Extract the [X, Y] coordinate from the center of the cell holding the provided text.  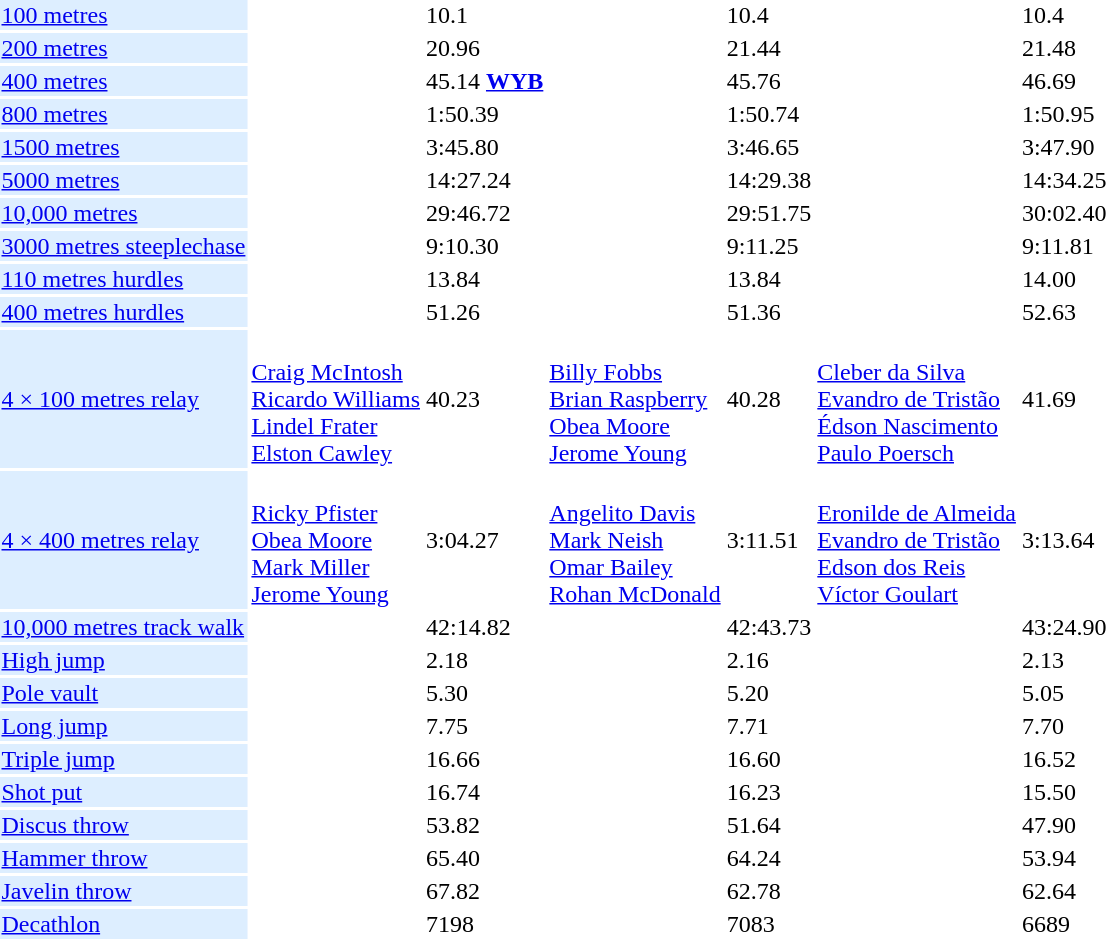
65.40 [484, 858]
Pole vault [124, 693]
21.44 [769, 48]
2.18 [484, 660]
Long jump [124, 726]
1:50.74 [769, 114]
51.64 [769, 825]
4 × 100 metres relay [124, 399]
Javelin throw [124, 891]
29:51.75 [769, 213]
7083 [769, 924]
10,000 metres [124, 213]
16.66 [484, 759]
400 metres [124, 81]
10,000 metres track walk [124, 627]
3:46.65 [769, 147]
14:29.38 [769, 180]
2.16 [769, 660]
45.14 WYB [484, 81]
64.24 [769, 858]
16.23 [769, 792]
200 metres [124, 48]
42:43.73 [769, 627]
40.23 [484, 399]
3:04.27 [484, 540]
1500 metres [124, 147]
45.76 [769, 81]
40.28 [769, 399]
800 metres [124, 114]
67.82 [484, 891]
7.75 [484, 726]
42:14.82 [484, 627]
5000 metres [124, 180]
10.4 [769, 15]
9:10.30 [484, 246]
Decathlon [124, 924]
5.30 [484, 693]
51.36 [769, 312]
3:11.51 [769, 540]
29:46.72 [484, 213]
3000 metres steeplechase [124, 246]
Angelito DavisMark NeishOmar BaileyRohan McDonald [635, 540]
1:50.39 [484, 114]
Billy FobbsBrian RaspberryObea MooreJerome Young [635, 399]
High jump [124, 660]
16.74 [484, 792]
51.26 [484, 312]
Ricky PfisterObea MooreMark MillerJerome Young [336, 540]
400 metres hurdles [124, 312]
62.78 [769, 891]
110 metres hurdles [124, 279]
Triple jump [124, 759]
14:27.24 [484, 180]
7198 [484, 924]
5.20 [769, 693]
16.60 [769, 759]
3:45.80 [484, 147]
20.96 [484, 48]
7.71 [769, 726]
9:11.25 [769, 246]
Cleber da SilvaEvandro de TristãoÉdson NascimentoPaulo Poersch [917, 399]
10.1 [484, 15]
Shot put [124, 792]
Hammer throw [124, 858]
100 metres [124, 15]
Eronilde de AlmeidaEvandro de TristãoEdson dos ReisVíctor Goulart [917, 540]
4 × 400 metres relay [124, 540]
53.82 [484, 825]
Discus throw [124, 825]
Craig McIntoshRicardo WilliamsLindel FraterElston Cawley [336, 399]
